Provide the [x, y] coordinate of the cell's center where the given text is located.  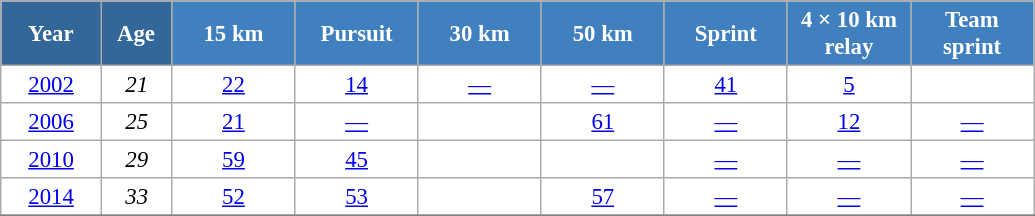
2014 [52, 197]
29 [136, 160]
Year [52, 34]
41 [726, 85]
59 [234, 160]
4 × 10 km relay [848, 34]
Age [136, 34]
Team sprint [972, 34]
14 [356, 85]
57 [602, 197]
61 [602, 122]
30 km [480, 34]
2002 [52, 85]
2010 [52, 160]
53 [356, 197]
Sprint [726, 34]
52 [234, 197]
25 [136, 122]
5 [848, 85]
Pursuit [356, 34]
2006 [52, 122]
22 [234, 85]
33 [136, 197]
50 km [602, 34]
15 km [234, 34]
12 [848, 122]
45 [356, 160]
